Extract the [X, Y] coordinate from the center of the cell holding the provided text.  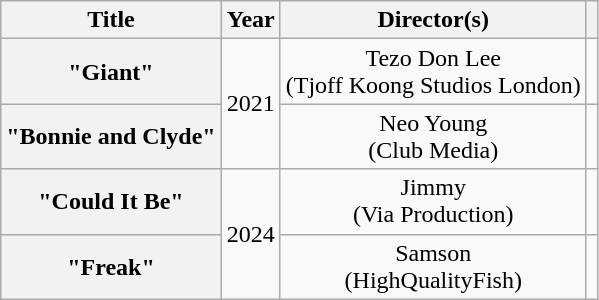
Jimmy(Via Production) [433, 202]
Tezo Don Lee(Tjoff Koong Studios London) [433, 72]
Director(s) [433, 20]
Neo Young(Club Media) [433, 136]
Samson(HighQualityFish) [433, 266]
"Freak" [111, 266]
2024 [250, 234]
"Bonnie and Clyde" [111, 136]
Title [111, 20]
2021 [250, 104]
"Giant" [111, 72]
"Could It Be" [111, 202]
Year [250, 20]
